Locate the cell with the specified text and output its (x, y) center coordinate. 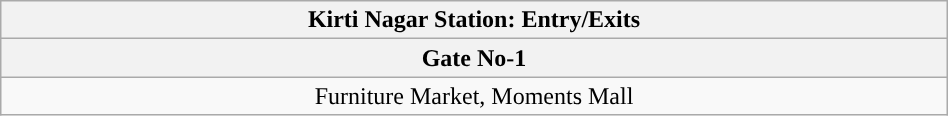
Gate No-1 (474, 58)
Kirti Nagar Station: Entry/Exits (474, 20)
Furniture Market, Moments Mall (474, 96)
